Return (X, Y) of the center of cell containing provided text 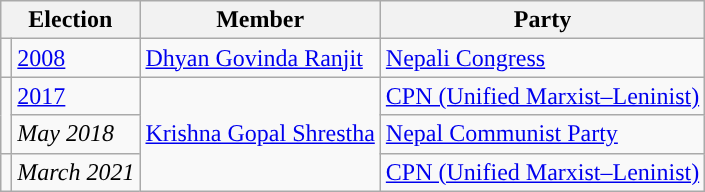
2008 (76, 58)
Member (260, 20)
Nepal Communist Party (542, 134)
Dhyan Govinda Ranjit (260, 58)
Party (542, 20)
Nepali Congress (542, 58)
Election (70, 20)
March 2021 (76, 172)
May 2018 (76, 134)
2017 (76, 96)
Krishna Gopal Shrestha (260, 134)
